Extract the (x, y) coordinate from the center of the cell holding the provided text.  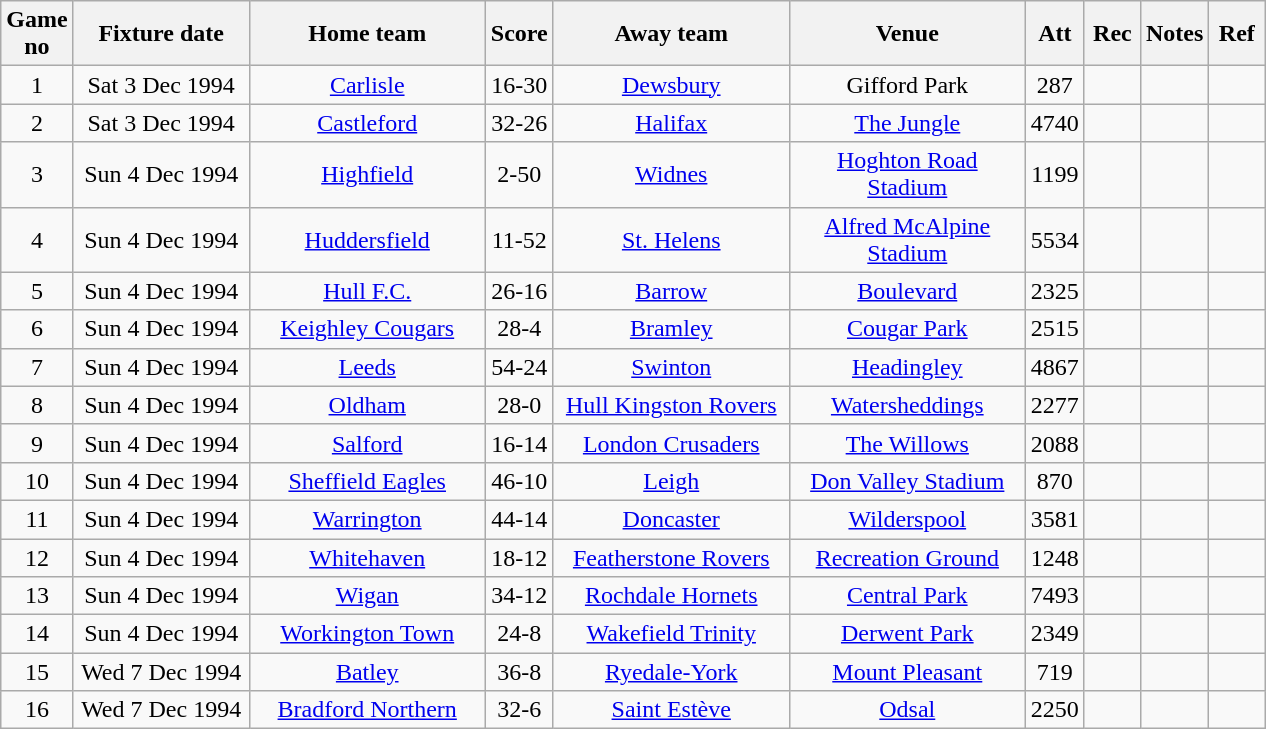
14 (37, 634)
Central Park (907, 596)
12 (37, 557)
1 (37, 85)
2277 (1054, 405)
Score (519, 34)
13 (37, 596)
Hull Kingston Rovers (671, 405)
The Jungle (907, 123)
Rec (1112, 34)
6 (37, 329)
Game no (37, 34)
Widnes (671, 174)
Barrow (671, 291)
Fixture date (161, 34)
Sheffield Eagles (367, 481)
Att (1054, 34)
Swinton (671, 367)
Cougar Park (907, 329)
Bradford Northern (367, 710)
Hull F.C. (367, 291)
11-52 (519, 240)
Rochdale Hornets (671, 596)
28-0 (519, 405)
Warrington (367, 519)
Away team (671, 34)
2250 (1054, 710)
Salford (367, 443)
Home team (367, 34)
24-8 (519, 634)
Doncaster (671, 519)
4867 (1054, 367)
Oldham (367, 405)
34-12 (519, 596)
Hoghton Road Stadium (907, 174)
Saint Estève (671, 710)
2-50 (519, 174)
Venue (907, 34)
Wigan (367, 596)
Carlisle (367, 85)
Headingley (907, 367)
Keighley Cougars (367, 329)
Featherstone Rovers (671, 557)
3 (37, 174)
Workington Town (367, 634)
5 (37, 291)
Huddersfield (367, 240)
Odsal (907, 710)
The Willows (907, 443)
7 (37, 367)
Notes (1174, 34)
54-24 (519, 367)
719 (1054, 672)
46-10 (519, 481)
7493 (1054, 596)
Leeds (367, 367)
Leigh (671, 481)
Watersheddings (907, 405)
4740 (1054, 123)
16 (37, 710)
15 (37, 672)
2515 (1054, 329)
1248 (1054, 557)
Recreation Ground (907, 557)
3581 (1054, 519)
10 (37, 481)
287 (1054, 85)
Whitehaven (367, 557)
London Crusaders (671, 443)
870 (1054, 481)
Boulevard (907, 291)
11 (37, 519)
Dewsbury (671, 85)
5534 (1054, 240)
Highfield (367, 174)
Halifax (671, 123)
36-8 (519, 672)
2349 (1054, 634)
28-4 (519, 329)
18-12 (519, 557)
44-14 (519, 519)
8 (37, 405)
4 (37, 240)
Alfred McAlpine Stadium (907, 240)
16-14 (519, 443)
1199 (1054, 174)
16-30 (519, 85)
32-6 (519, 710)
Don Valley Stadium (907, 481)
9 (37, 443)
St. Helens (671, 240)
Wilderspool (907, 519)
2325 (1054, 291)
Batley (367, 672)
26-16 (519, 291)
Castleford (367, 123)
Mount Pleasant (907, 672)
2 (37, 123)
Wakefield Trinity (671, 634)
2088 (1054, 443)
Bramley (671, 329)
Ref (1237, 34)
Ryedale-York (671, 672)
Derwent Park (907, 634)
Gifford Park (907, 85)
32-26 (519, 123)
